Capture the cell that displays the provided text and extract its [x, y] central coordinate. 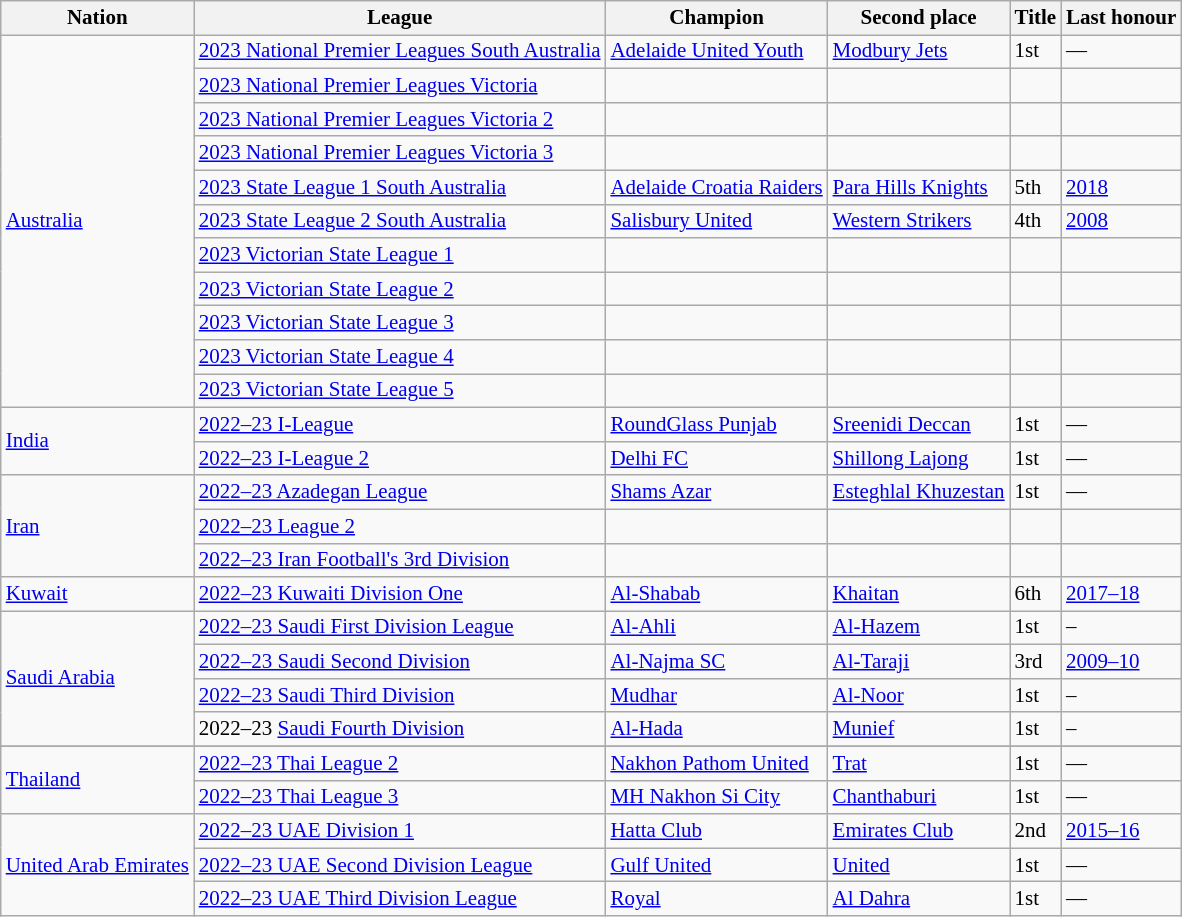
2022–23 Azadegan League [400, 492]
Khaitan [919, 594]
Al-Hada [716, 729]
Chanthaburi [919, 797]
Delhi FC [716, 458]
2022–23 UAE Division 1 [400, 831]
2022–23 Kuwaiti Division One [400, 594]
League [400, 18]
2023 Victorian State League 1 [400, 255]
Trat [919, 763]
6th [1036, 594]
Gulf United [716, 865]
Hatta Club [716, 831]
2022–23 Saudi Fourth Division [400, 729]
2023 National Premier Leagues South Australia [400, 52]
MH Nakhon Si City [716, 797]
Munief [919, 729]
2023 National Premier Leagues Victoria [400, 86]
2023 Victorian State League 4 [400, 357]
2022–23 Thai League 3 [400, 797]
2023 Victorian State League 5 [400, 391]
Western Strikers [919, 221]
India [98, 441]
2023 National Premier Leagues Victoria 3 [400, 153]
United Arab Emirates [98, 865]
2022–23 UAE Second Division League [400, 865]
Adelaide Croatia Raiders [716, 187]
Nakhon Pathom United [716, 763]
Para Hills Knights [919, 187]
United [919, 865]
2022–23 I-League [400, 424]
2022–23 UAE Third Division League [400, 899]
Saudi Arabia [98, 679]
Champion [716, 18]
Nation [98, 18]
2008 [1121, 221]
5th [1036, 187]
Adelaide United Youth [716, 52]
2022–23 I-League 2 [400, 458]
2022–23 League 2 [400, 526]
Emirates Club [919, 831]
Mudhar [716, 696]
2015–16 [1121, 831]
2023 State League 2 South Australia [400, 221]
Al-Taraji [919, 662]
Al Dahra [919, 899]
2nd [1036, 831]
2018 [1121, 187]
Al-Noor [919, 696]
Al-Hazem [919, 628]
4th [1036, 221]
2017–18 [1121, 594]
2022–23 Saudi Second Division [400, 662]
Salisbury United [716, 221]
Shillong Lajong [919, 458]
Last honour [1121, 18]
2022–23 Saudi First Division League [400, 628]
Al-Najma SC [716, 662]
2023 Victorian State League 2 [400, 289]
2022–23 Saudi Third Division [400, 696]
Royal [716, 899]
2022–23 Thai League 2 [400, 763]
Sreenidi Deccan [919, 424]
2023 Victorian State League 3 [400, 323]
Thailand [98, 780]
3rd [1036, 662]
Title [1036, 18]
2023 National Premier Leagues Victoria 2 [400, 119]
2022–23 Iran Football's 3rd Division [400, 560]
Second place [919, 18]
Iran [98, 526]
Australia [98, 222]
Al-Ahli [716, 628]
Modbury Jets [919, 52]
RoundGlass Punjab [716, 424]
Esteghlal Khuzestan [919, 492]
Al-Shabab [716, 594]
Kuwait [98, 594]
2023 State League 1 South Australia [400, 187]
2009–10 [1121, 662]
Shams Azar [716, 492]
